Search for the cell housing the specified text and yield its (x, y) center coordinate. 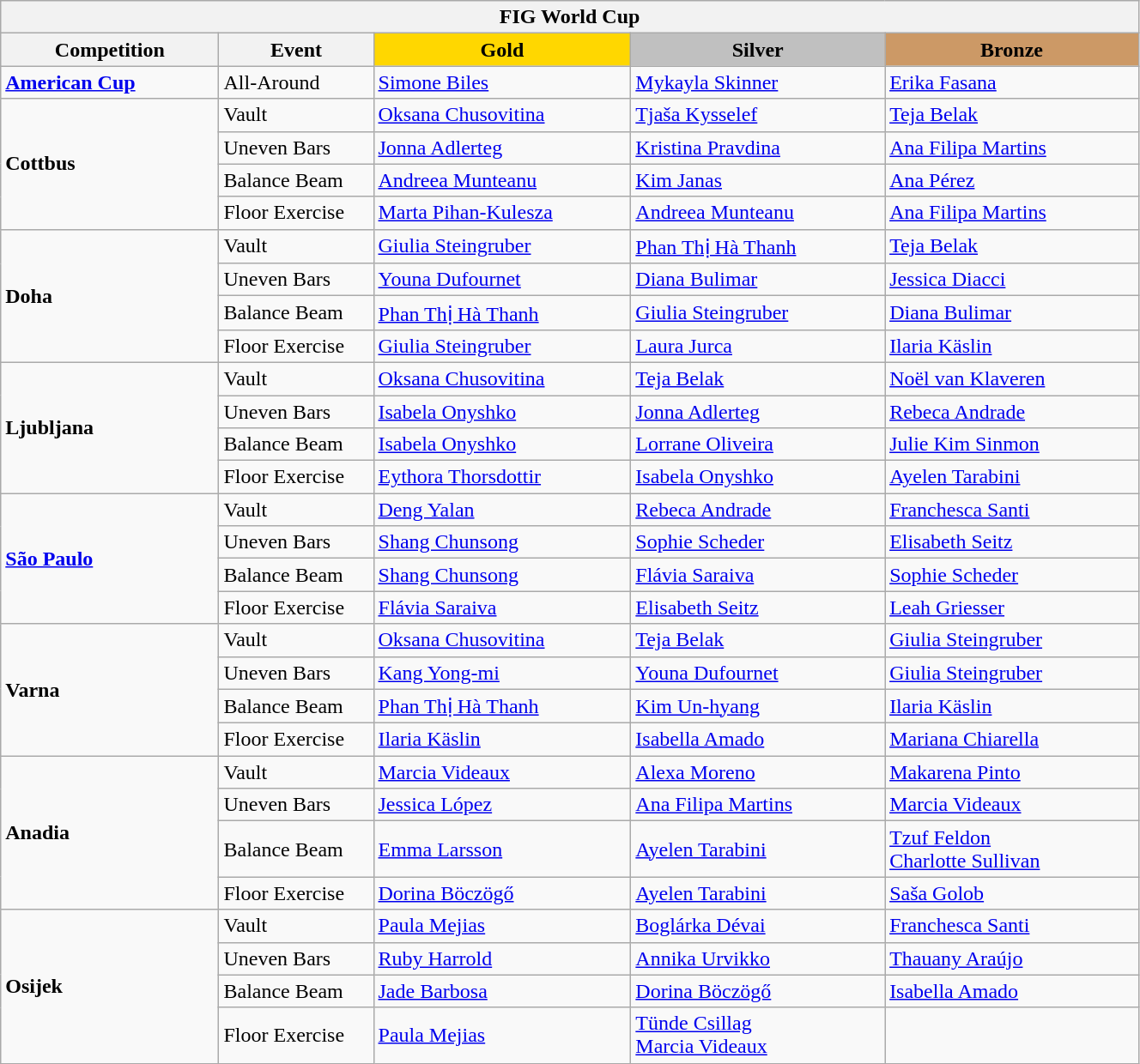
Simone Biles (502, 82)
American Cup (110, 82)
Bronze (1012, 50)
FIG World Cup (570, 17)
São Paulo (110, 559)
Lorrane Oliveira (758, 444)
Thauany Araújo (1012, 958)
Makarena Pinto (1012, 772)
Event (296, 50)
Laura Jurca (758, 346)
Noël van Klaveren (1012, 378)
Ruby Harrold (502, 958)
Doha (110, 295)
Tünde Csillag Marcia Videaux (758, 1035)
Anadia (110, 832)
All-Around (296, 82)
Ana Pérez (1012, 180)
Emma Larsson (502, 849)
Kim Janas (758, 180)
Gold (502, 50)
Mariana Chiarella (1012, 740)
Cottbus (110, 164)
Osijek (110, 987)
Alexa Moreno (758, 772)
Leah Griesser (1012, 608)
Jessica Diacci (1012, 280)
Ljubljana (110, 427)
Jessica López (502, 805)
Eythora Thorsdottir (502, 477)
Kim Un-hyang (758, 706)
Varna (110, 690)
Silver (758, 50)
Saša Golob (1012, 893)
Jade Barbosa (502, 991)
Annika Urvikko (758, 958)
Competition (110, 50)
Kang Yong-mi (502, 673)
Deng Yalan (502, 510)
Julie Kim Sinmon (1012, 444)
Kristina Pravdina (758, 148)
Tzuf Feldon Charlotte Sullivan (1012, 849)
Erika Fasana (1012, 82)
Mykayla Skinner (758, 82)
Tjaša Kysselef (758, 115)
Marta Pihan-Kulesza (502, 213)
Boglárka Dévai (758, 926)
